From the cell containing the given text, extract its center point as [x, y] coordinate. 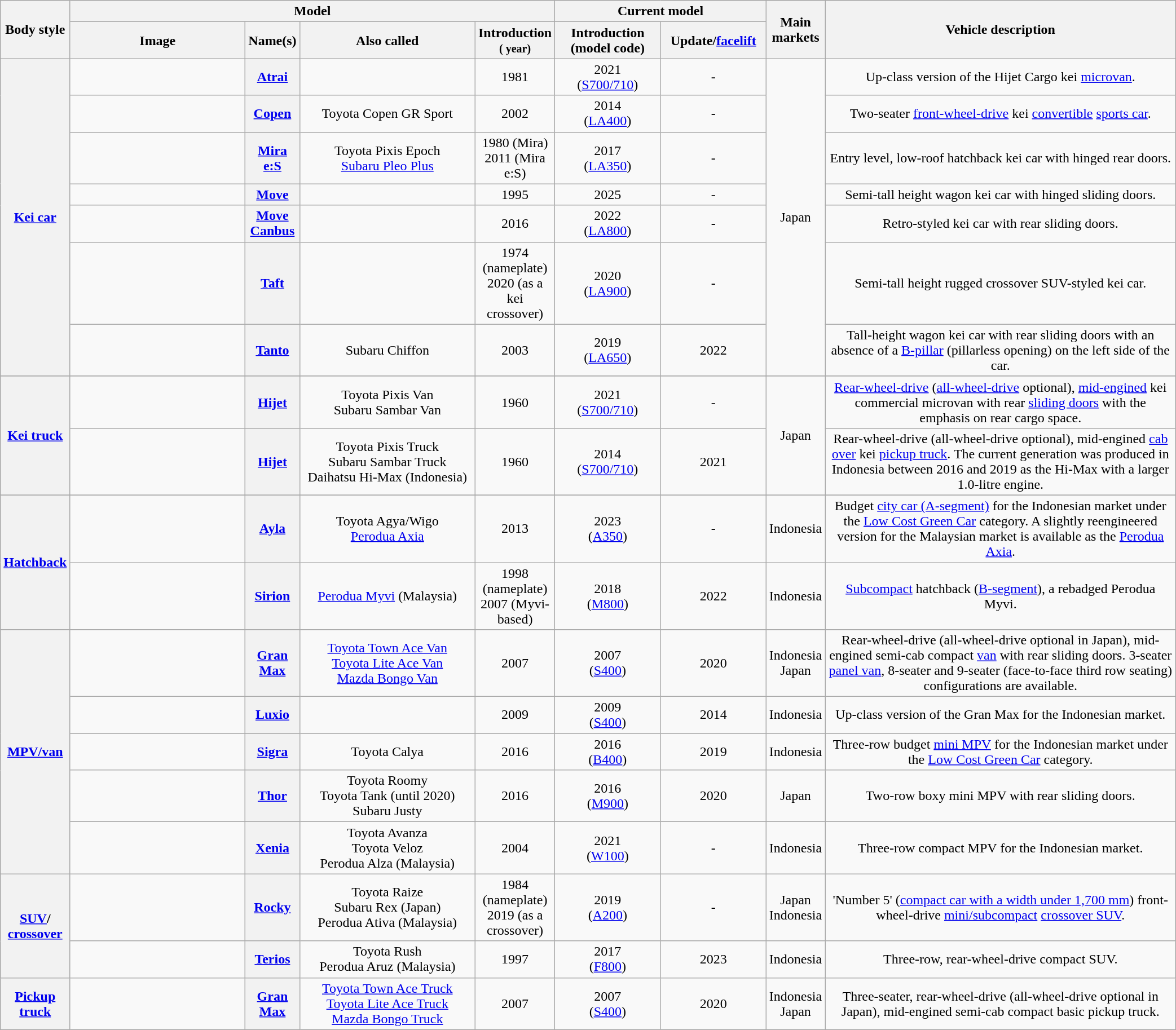
Taft [272, 283]
Ayla [272, 529]
Current model [661, 11]
Tall-height wagon kei car with rear sliding doors with an absence of a B-pillar (pillarless opening) on the left side of the car. [1001, 350]
Rear-wheel-drive (all-wheel-drive optional), mid-engined kei commercial microvan with rear sliding doors with the emphasis on rear cargo space. [1001, 402]
Subcompact hatchback (B-segment), a rebadged Perodua Myvi. [1001, 596]
2016(B400) [608, 752]
Name(s) [272, 41]
2016(M900) [608, 796]
Body style [35, 29]
Introduction (model code) [608, 41]
Terios [272, 960]
Kei car [35, 218]
Two-seater front-wheel-drive kei convertible sports car. [1001, 114]
1981 [514, 77]
JapanIndonesia [795, 908]
2013 [514, 529]
2018(M800) [608, 596]
Toyota AvanzaToyota VelozPerodua Alza (Malaysia) [387, 848]
Semi-tall height rugged crossover SUV-styled kei car. [1001, 283]
Subaru Chiffon [387, 350]
2017(LA350) [608, 158]
Three-seater, rear-wheel-drive (all-wheel-drive optional in Japan), mid-engined semi-cab compact basic pickup truck. [1001, 1004]
Xenia [272, 848]
Perodua Myvi (Malaysia) [387, 596]
Copen [272, 114]
Vehicle description [1001, 29]
Rocky [272, 908]
2025 [608, 194]
Pickuptruck [35, 1004]
Update/facelift [713, 41]
Move [272, 194]
1998 (nameplate)2007 (Myvi-based) [514, 596]
1997 [514, 960]
1984 (nameplate)2019 (as a crossover) [514, 908]
SUV/crossover [35, 926]
'Number 5' (compact car with a width under 1,700 mm) front-wheel-drive mini/subcompact crossover SUV. [1001, 908]
2019 [713, 752]
2021 [713, 461]
Model [312, 11]
Retro-styled kei car with rear sliding doors. [1001, 223]
Up-class version of the Gran Max for the Indonesian market. [1001, 715]
Mira e:S [272, 158]
Toyota Pixis VanSubaru Sambar Van [387, 402]
Hatchback [35, 562]
MPV/van [35, 752]
Image [158, 41]
Thor [272, 796]
Sirion [272, 596]
2014(LA400) [608, 114]
Atrai [272, 77]
Toyota Town Ace TruckToyota Lite Ace TruckMazda Bongo Truck [387, 1004]
2017(F800) [608, 960]
2004 [514, 848]
Toyota RushPerodua Aruz (Malaysia) [387, 960]
Toyota Copen GR Sport [387, 114]
2022(LA800) [608, 223]
Sigra [272, 752]
2014(S700/710) [608, 461]
Toyota Calya [387, 752]
Toyota Pixis EpochSubaru Pleo Plus [387, 158]
2014 [713, 715]
2020(LA900) [608, 283]
1995 [514, 194]
Move Canbus [272, 223]
Three-row, rear-wheel-drive compact SUV. [1001, 960]
Toyota RaizeSubaru Rex (Japan)Perodua Ativa (Malaysia) [387, 908]
Toyota Agya/WigoPerodua Axia [387, 529]
1974 (nameplate)2020 (as a kei crossover) [514, 283]
Main markets [795, 29]
2019(LA650) [608, 350]
Three-row budget mini MPV for the Indonesian market under the Low Cost Green Car category. [1001, 752]
Two-row boxy mini MPV with rear sliding doors. [1001, 796]
Luxio [272, 715]
1980 (Mira)2011 (Mira e:S) [514, 158]
Introduction( year) [514, 41]
Three-row compact MPV for the Indonesian market. [1001, 848]
Toyota Town Ace VanToyota Lite Ace VanMazda Bongo Van [387, 663]
2002 [514, 114]
Kei truck [35, 435]
Semi-tall height wagon kei car with hinged sliding doors. [1001, 194]
2009(S400) [608, 715]
Toyota RoomyToyota Tank (until 2020)Subaru Justy [387, 796]
2023 [713, 960]
Entry level, low-roof hatchback kei car with hinged rear doors. [1001, 158]
2009 [514, 715]
Also called [387, 41]
2003 [514, 350]
2019(A200) [608, 908]
Up-class version of the Hijet Cargo kei microvan. [1001, 77]
2023(A350) [608, 529]
Toyota Pixis TruckSubaru Sambar TruckDaihatsu Hi-Max (Indonesia) [387, 461]
2021(W100) [608, 848]
Tanto [272, 350]
